Detect which cell encompasses the target text, then output its (X, Y) center coordinate. 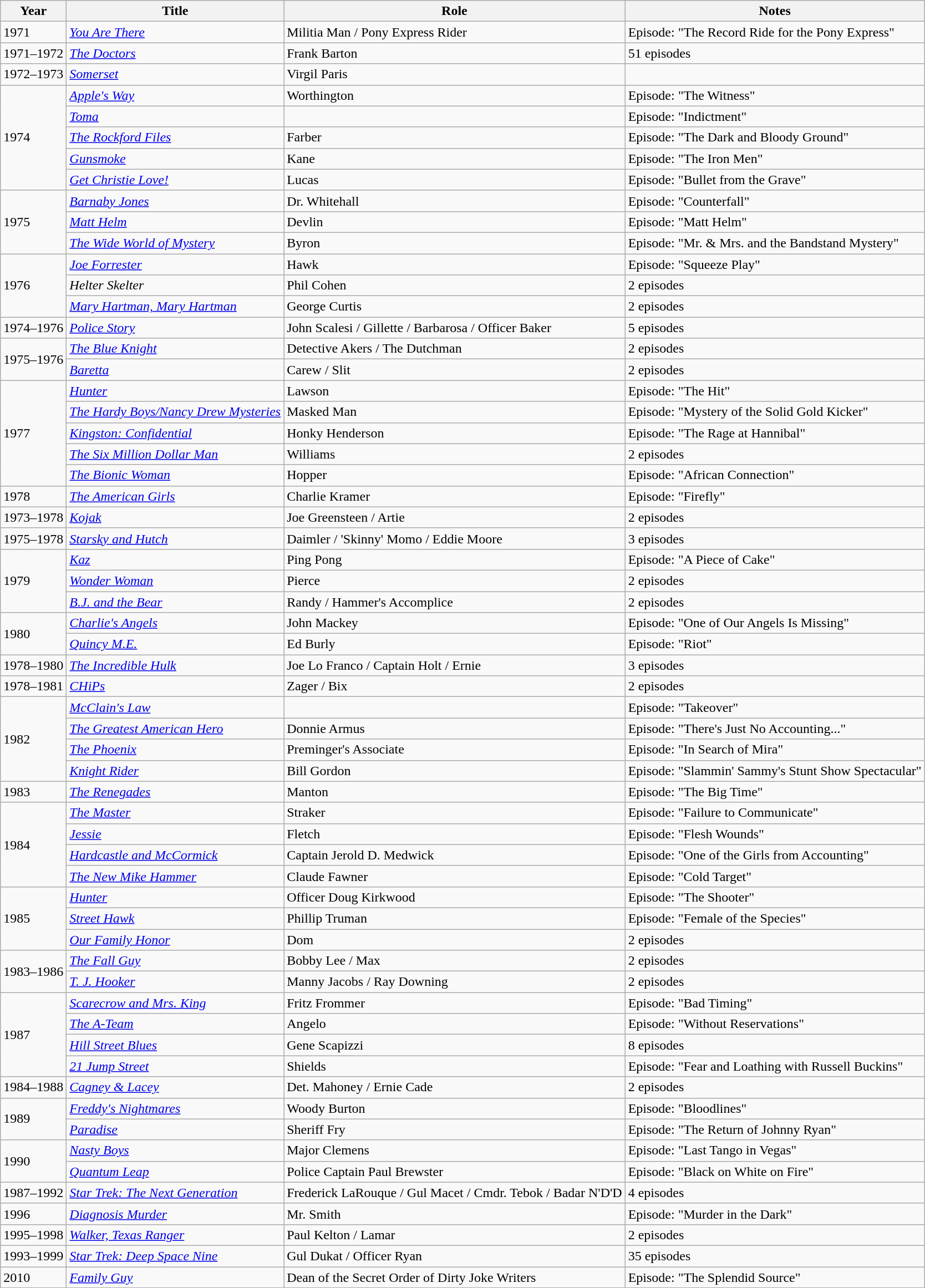
Star Trek: Deep Space Nine (175, 1256)
Jessie (175, 834)
T. J. Hooker (175, 982)
1989 (33, 1119)
Manny Jacobs / Ray Downing (455, 982)
The Wide World of Mystery (175, 243)
Masked Man (455, 412)
Militia Man / Pony Express Rider (455, 32)
Police Captain Paul Brewster (455, 1172)
Episode: "A Piece of Cake" (775, 559)
Episode: "The Record Ride for the Pony Express" (775, 32)
Detective Akers / The Dutchman (455, 349)
Episode: "The Witness" (775, 95)
1985 (33, 918)
1995–1998 (33, 1235)
You Are There (175, 32)
John Mackey (455, 623)
Donnie Armus (455, 729)
Bill Gordon (455, 771)
Phil Cohen (455, 286)
1974–1976 (33, 328)
Joe Forrester (175, 264)
1976 (33, 286)
The Doctors (175, 53)
Ping Pong (455, 559)
Episode: "Murder in the Dark" (775, 1214)
Det. Mahoney / Ernie Cade (455, 1087)
1993–1999 (33, 1256)
Hardcastle and McCormick (175, 855)
Matt Helm (175, 222)
Devlin (455, 222)
The Phoenix (175, 750)
Kingston: Confidential (175, 433)
Claude Fawner (455, 876)
Fritz Frommer (455, 1003)
Manton (455, 792)
1978 (33, 496)
Byron (455, 243)
1972–1973 (33, 74)
Gene Scapizzi (455, 1045)
Episode: "The Shooter" (775, 897)
Williams (455, 454)
35 episodes (775, 1256)
Episode: "Riot" (775, 644)
Title (175, 11)
Toma (175, 116)
Episode: "The Rage at Hannibal" (775, 433)
Street Hawk (175, 918)
Fletch (455, 834)
The Incredible Hulk (175, 665)
Episode: "There's Just No Accounting..." (775, 729)
Bobby Lee / Max (455, 961)
Hopper (455, 475)
Episode: "Bloodlines" (775, 1108)
Randy / Hammer's Accomplice (455, 602)
Freddy's Nightmares (175, 1108)
Episode: "The Dark and Bloody Ground" (775, 138)
2010 (33, 1277)
Hill Street Blues (175, 1045)
1980 (33, 634)
The Blue Knight (175, 349)
Notes (775, 11)
Episode: "Failure to Communicate" (775, 813)
Episode: "Firefly" (775, 496)
Episode: "Female of the Species" (775, 918)
Sheriff Fry (455, 1129)
Episode: "Mystery of the Solid Gold Kicker" (775, 412)
Episode: "In Search of Mira" (775, 750)
Frederick LaRouque / Gul Macet / Cmdr. Tebok / Badar N'D'D (455, 1193)
Pierce (455, 581)
The Greatest American Hero (175, 729)
Charlie Kramer (455, 496)
Straker (455, 813)
Joe Greensteen / Artie (455, 517)
Episode: "Fear and Loathing with Russell Buckins" (775, 1066)
The New Mike Hammer (175, 876)
1978–1980 (33, 665)
Mary Hartman, Mary Hartman (175, 307)
George Curtis (455, 307)
Family Guy (175, 1277)
The Six Million Dollar Man (175, 454)
Lucas (455, 180)
John Scalesi / Gillette / Barbarosa / Officer Baker (455, 328)
1987 (33, 1035)
1996 (33, 1214)
The Rockford Files (175, 138)
Gul Dukat / Officer Ryan (455, 1256)
B.J. and the Bear (175, 602)
Scarecrow and Mrs. King (175, 1003)
Episode: "Without Reservations" (775, 1024)
Episode: "The Hit" (775, 391)
Lawson (455, 391)
Honky Henderson (455, 433)
Episode: "Black on White on Fire" (775, 1172)
Hawk (455, 264)
1979 (33, 581)
The Master (175, 813)
Episode: "Indictment" (775, 116)
Episode: "Squeeze Play" (775, 264)
Baretta (175, 370)
Episode: "One of Our Angels Is Missing" (775, 623)
Nasty Boys (175, 1150)
Dean of the Secret Order of Dirty Joke Writers (455, 1277)
Quantum Leap (175, 1172)
Quincy M.E. (175, 644)
Cagney & Lacey (175, 1087)
Our Family Honor (175, 940)
8 episodes (775, 1045)
Barnaby Jones (175, 201)
1987–1992 (33, 1193)
Mr. Smith (455, 1214)
Episode: "Flesh Wounds" (775, 834)
Somerset (175, 74)
Gunsmoke (175, 159)
Episode: "The Splendid Source" (775, 1277)
Kane (455, 159)
4 episodes (775, 1193)
The A-Team (175, 1024)
1975 (33, 222)
Shields (455, 1066)
Get Christie Love! (175, 180)
5 episodes (775, 328)
Virgil Paris (455, 74)
1982 (33, 739)
Paradise (175, 1129)
Paul Kelton / Lamar (455, 1235)
Episode: "Counterfall" (775, 201)
1971–1972 (33, 53)
Episode: "The Big Time" (775, 792)
Farber (455, 138)
1975–1976 (33, 359)
Captain Jerold D. Medwick (455, 855)
1975–1978 (33, 538)
Wonder Woman (175, 581)
1983 (33, 792)
Preminger's Associate (455, 750)
Episode: "Slammin' Sammy's Stunt Show Spectacular" (775, 771)
Worthington (455, 95)
Star Trek: The Next Generation (175, 1193)
Kaz (175, 559)
Episode: "Takeover" (775, 707)
Episode: "Bad Timing" (775, 1003)
1977 (33, 433)
1978–1981 (33, 686)
Major Clemens (455, 1150)
Kojak (175, 517)
Charlie's Angels (175, 623)
1984 (33, 844)
21 Jump Street (175, 1066)
Episode: "One of the Girls from Accounting" (775, 855)
Episode: "Cold Target" (775, 876)
Episode: "The Iron Men" (775, 159)
Episode: "Matt Helm" (775, 222)
Joe Lo Franco / Captain Holt / Ernie (455, 665)
Ed Burly (455, 644)
Episode: "African Connection" (775, 475)
Carew / Slit (455, 370)
The Bionic Woman (175, 475)
1973–1978 (33, 517)
Frank Barton (455, 53)
Episode: "The Return of Johnny Ryan" (775, 1129)
Year (33, 11)
51 episodes (775, 53)
Role (455, 11)
1983–1986 (33, 971)
Officer Doug Kirkwood (455, 897)
Episode: "Bullet from the Grave" (775, 180)
Dom (455, 940)
Walker, Texas Ranger (175, 1235)
Police Story (175, 328)
Knight Rider (175, 771)
Episode: "Mr. & Mrs. and the Bandstand Mystery" (775, 243)
The American Girls (175, 496)
CHiPs (175, 686)
1990 (33, 1161)
Woody Burton (455, 1108)
Helter Skelter (175, 286)
Daimler / 'Skinny' Momo / Eddie Moore (455, 538)
Episode: "Last Tango in Vegas" (775, 1150)
Phillip Truman (455, 918)
Zager / Bix (455, 686)
Angelo (455, 1024)
The Fall Guy (175, 961)
Starsky and Hutch (175, 538)
1984–1988 (33, 1087)
McClain's Law (175, 707)
Diagnosis Murder (175, 1214)
The Hardy Boys/Nancy Drew Mysteries (175, 412)
Dr. Whitehall (455, 201)
Apple's Way (175, 95)
1971 (33, 32)
1974 (33, 138)
The Renegades (175, 792)
